Scan for the cell matching the given text and deliver its [x, y] coordinate at center. 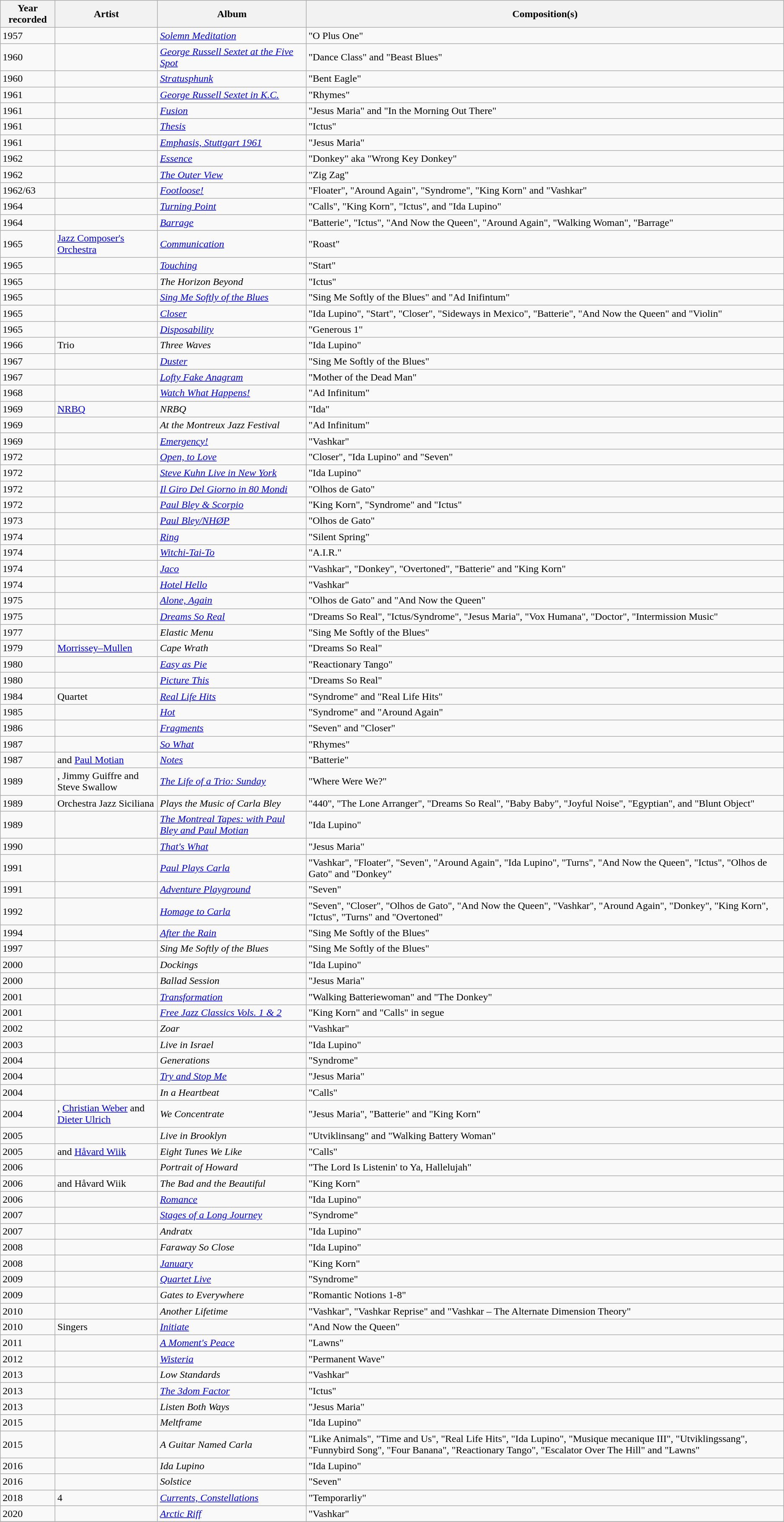
1990 [28, 846]
Thesis [232, 127]
The Life of a Trio: Sunday [232, 782]
Singers [106, 1327]
Solstice [232, 1482]
Duster [232, 361]
"440", "The Lone Arranger", "Dreams So Real", "Baby Baby", "Joyful Noise", "Egyptian", and "Blunt Object" [545, 803]
"O Plus One" [545, 36]
The Bad and the Beautiful [232, 1183]
"Start" [545, 266]
Solemn Meditation [232, 36]
The 3dom Factor [232, 1391]
A Guitar Named Carla [232, 1444]
"Walking Batteriewoman" and "The Donkey" [545, 997]
Communication [232, 244]
1994 [28, 933]
"King Korn", "Syndrome" and "Ictus" [545, 505]
Composition(s) [545, 14]
January [232, 1263]
1962/63 [28, 190]
Notes [232, 760]
"A.I.R." [545, 553]
Lofty Fake Anagram [232, 377]
Ring [232, 537]
"Calls", "King Korn", "Ictus", and "Ida Lupino" [545, 206]
Paul Plays Carla [232, 868]
1985 [28, 712]
"Syndrome" and "Around Again" [545, 712]
"Lawns" [545, 1343]
Generations [232, 1061]
In a Heartbeat [232, 1092]
A Moment's Peace [232, 1343]
"Sing Me Softly of the Blues" and "Ad Inifintum" [545, 298]
Zoar [232, 1028]
Gates to Everywhere [232, 1295]
Ballad Session [232, 981]
1966 [28, 345]
Morrissey–Mullen [106, 648]
"Jesus Maria" and "In the Morning Out There" [545, 111]
Closer [232, 313]
"Vashkar", "Donkey", "Overtoned", "Batterie" and "King Korn" [545, 569]
Currents, Constellations [232, 1498]
Steve Kuhn Live in New York [232, 473]
"Romantic Notions 1-8" [545, 1295]
1997 [28, 949]
"And Now the Queen" [545, 1327]
Stages of a Long Journey [232, 1215]
2012 [28, 1359]
Quartet Live [232, 1279]
Cape Wrath [232, 648]
Portrait of Howard [232, 1167]
2003 [28, 1045]
"Reactionary Tango" [545, 664]
Dockings [232, 965]
Another Lifetime [232, 1311]
4 [106, 1498]
Barrage [232, 223]
"Olhos de Gato" and "And Now the Queen" [545, 601]
Transformation [232, 997]
Adventure Playground [232, 890]
Hot [232, 712]
Eight Tunes We Like [232, 1152]
"Closer", "Ida Lupino" and "Seven" [545, 457]
Homage to Carla [232, 911]
"Temporarliy" [545, 1498]
2018 [28, 1498]
2020 [28, 1514]
1977 [28, 632]
"Batterie", "Ictus", "And Now the Queen", "Around Again", "Walking Woman", "Barrage" [545, 223]
George Russell Sextet in K.C. [232, 95]
Il Giro Del Giorno in 80 Mondi [232, 489]
Romance [232, 1199]
Essence [232, 158]
Jaco [232, 569]
, Christian Weber and Dieter Ulrich [106, 1114]
So What [232, 744]
The Montreal Tapes: with Paul Bley and Paul Motian [232, 825]
The Outer View [232, 174]
"Generous 1" [545, 329]
Live in Israel [232, 1045]
Jazz Composer's Orchestra [106, 244]
The Horizon Beyond [232, 282]
Paul Bley & Scorpio [232, 505]
After the Rain [232, 933]
"Floater", "Around Again", "Syndrome", "King Korn" and "Vashkar" [545, 190]
"Syndrome" and "Real Life Hits" [545, 696]
"Roast" [545, 244]
Initiate [232, 1327]
"Seven", "Closer", "Olhos de Gato", "And Now the Queen", "Vashkar", "Around Again", "Donkey", "King Korn", "Ictus", "Turns" and "Overtoned" [545, 911]
and Paul Motian [106, 760]
Stratusphunk [232, 79]
That's What [232, 846]
Footloose! [232, 190]
"Mother of the Dead Man" [545, 377]
1979 [28, 648]
Disposability [232, 329]
Live in Brooklyn [232, 1136]
"Utviklinsang" and "Walking Battery Woman" [545, 1136]
George Russell Sextet at the Five Spot [232, 57]
"Ida Lupino", "Start", "Closer", "Sideways in Mexico", "Batterie", "And Now the Queen" and "Violin" [545, 313]
"Dreams So Real", "Ictus/Syndrome", "Jesus Maria", "Vox Humana", "Doctor", "Intermission Music" [545, 616]
Plays the Music of Carla Bley [232, 803]
Elastic Menu [232, 632]
"Seven" and "Closer" [545, 728]
Year recorded [28, 14]
Touching [232, 266]
Wisteria [232, 1359]
Andratx [232, 1231]
Listen Both Ways [232, 1407]
Paul Bley/NHØP [232, 521]
1957 [28, 36]
"Batterie" [545, 760]
"Donkey" aka "Wrong Key Donkey" [545, 158]
"Jesus Maria", "Batterie" and "King Korn" [545, 1114]
1968 [28, 393]
Hotel Hello [232, 585]
Picture This [232, 680]
Orchestra Jazz Siciliana [106, 803]
2011 [28, 1343]
Easy as Pie [232, 664]
Arctic Riff [232, 1514]
"The Lord Is Listenin' to Ya, Hallelujah" [545, 1167]
1992 [28, 911]
Open, to Love [232, 457]
1984 [28, 696]
Turning Point [232, 206]
Fusion [232, 111]
Album [232, 14]
"King Korn" and "Calls" in segue [545, 1012]
Watch What Happens! [232, 393]
Try and Stop Me [232, 1077]
Three Waves [232, 345]
Emphasis, Stuttgart 1961 [232, 142]
1973 [28, 521]
"Dance Class" and "Beast Blues" [545, 57]
Ida Lupino [232, 1466]
Trio [106, 345]
2002 [28, 1028]
"Vashkar", "Floater", "Seven", "Around Again", "Ida Lupino", "Turns", "And Now the Queen", "Ictus", "Olhos de Gato" and "Donkey" [545, 868]
"Ida" [545, 409]
Fragments [232, 728]
"Where Were We?" [545, 782]
We Concentrate [232, 1114]
Emergency! [232, 441]
"Vashkar", "Vashkar Reprise" and "Vashkar – The Alternate Dimension Theory" [545, 1311]
Witchi-Tai-To [232, 553]
Meltframe [232, 1423]
, Jimmy Guiffre and Steve Swallow [106, 782]
Quartet [106, 696]
"Permanent Wave" [545, 1359]
Free Jazz Classics Vols. 1 & 2 [232, 1012]
Artist [106, 14]
Real Life Hits [232, 696]
Faraway So Close [232, 1247]
At the Montreux Jazz Festival [232, 425]
Alone, Again [232, 601]
Dreams So Real [232, 616]
"Zig Zag" [545, 174]
"Bent Eagle" [545, 79]
"Silent Spring" [545, 537]
1986 [28, 728]
Low Standards [232, 1375]
